Determine the [x, y] coordinate at the center of the cell enclosing the given text.  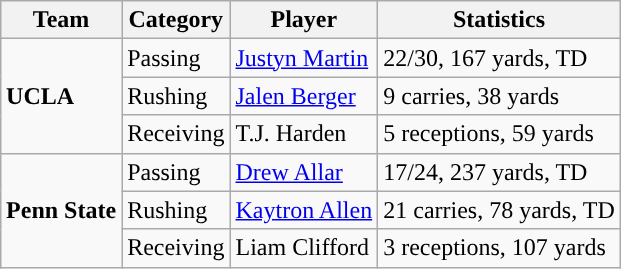
Kaytron Allen [304, 210]
21 carries, 78 yards, TD [500, 210]
9 carries, 38 yards [500, 96]
Liam Clifford [304, 248]
Team [62, 20]
Statistics [500, 20]
UCLA [62, 96]
22/30, 167 yards, TD [500, 58]
Category [176, 20]
Drew Allar [304, 172]
5 receptions, 59 yards [500, 134]
17/24, 237 yards, TD [500, 172]
Jalen Berger [304, 96]
T.J. Harden [304, 134]
Player [304, 20]
3 receptions, 107 yards [500, 248]
Penn State [62, 210]
Justyn Martin [304, 58]
